Extract the (x, y) coordinate from the center of the cell holding the provided text.  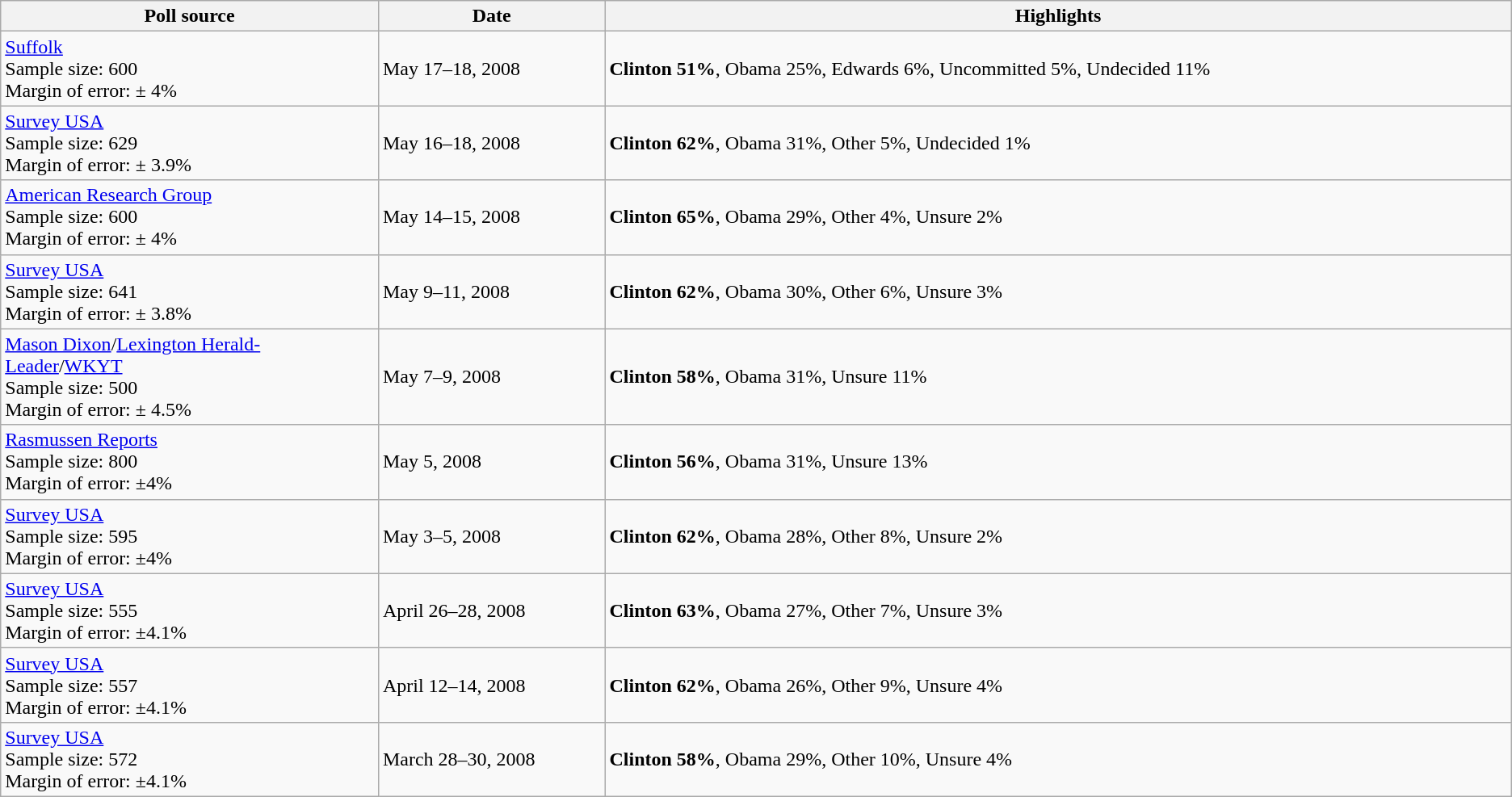
SuffolkSample size: 600 Margin of error: ± 4% (190, 69)
Date (491, 16)
April 12–14, 2008 (491, 685)
Clinton 63%, Obama 27%, Other 7%, Unsure 3% (1058, 610)
May 3–5, 2008 (491, 536)
Clinton 58%, Obama 31%, Unsure 11% (1058, 376)
Clinton 65%, Obama 29%, Other 4%, Unsure 2% (1058, 217)
American Research GroupSample size: 600 Margin of error: ± 4% (190, 217)
Survey USASample size: 555 Margin of error: ±4.1% (190, 610)
May 9–11, 2008 (491, 292)
Survey USASample size: 629 Margin of error: ± 3.9% (190, 143)
May 5, 2008 (491, 462)
Clinton 62%, Obama 28%, Other 8%, Unsure 2% (1058, 536)
Survey USASample size: 595 Margin of error: ±4% (190, 536)
May 16–18, 2008 (491, 143)
Poll source (190, 16)
May 17–18, 2008 (491, 69)
Clinton 58%, Obama 29%, Other 10%, Unsure 4% (1058, 759)
Clinton 62%, Obama 31%, Other 5%, Undecided 1% (1058, 143)
April 26–28, 2008 (491, 610)
Clinton 56%, Obama 31%, Unsure 13% (1058, 462)
Highlights (1058, 16)
Clinton 62%, Obama 26%, Other 9%, Unsure 4% (1058, 685)
Clinton 51%, Obama 25%, Edwards 6%, Uncommitted 5%, Undecided 11% (1058, 69)
March 28–30, 2008 (491, 759)
Survey USASample size: 557 Margin of error: ±4.1% (190, 685)
Mason Dixon/Lexington Herald-Leader/WKYTSample size: 500 Margin of error: ± 4.5% (190, 376)
Clinton 62%, Obama 30%, Other 6%, Unsure 3% (1058, 292)
Survey USASample size: 641 Margin of error: ± 3.8% (190, 292)
May 14–15, 2008 (491, 217)
Rasmussen ReportsSample size: 800 Margin of error: ±4% (190, 462)
May 7–9, 2008 (491, 376)
Survey USASample size: 572 Margin of error: ±4.1% (190, 759)
